Scan for the cell matching the given text and deliver its [x, y] coordinate at center. 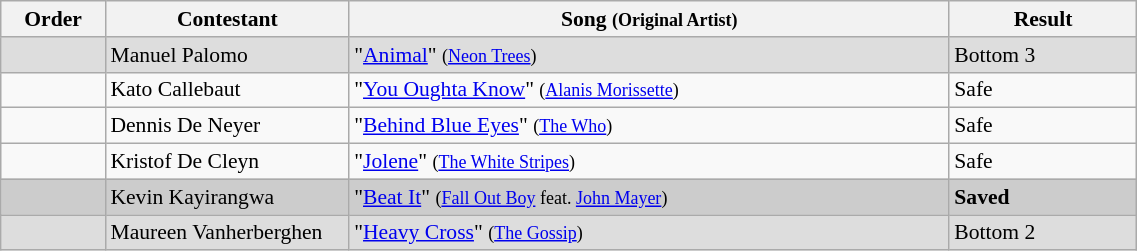
"Beat It" (Fall Out Boy feat. John Mayer) [649, 197]
Kato Callebaut [227, 90]
Kristof De Cleyn [227, 162]
"Animal" (Neon Trees) [649, 55]
"You Oughta Know" (Alanis Morissette) [649, 90]
Result [1043, 19]
Contestant [227, 19]
Bottom 3 [1043, 55]
Bottom 2 [1043, 233]
Maureen Vanherberghen [227, 233]
Kevin Kayirangwa [227, 197]
"Jolene" (The White Stripes) [649, 162]
"Heavy Cross" (The Gossip) [649, 233]
Order [54, 19]
Dennis De Neyer [227, 126]
Saved [1043, 197]
Song (Original Artist) [649, 19]
"Behind Blue Eyes" (The Who) [649, 126]
Manuel Palomo [227, 55]
